Pinpoint the cell where the given text exists, returning its [X, Y] midpoint coordinate. 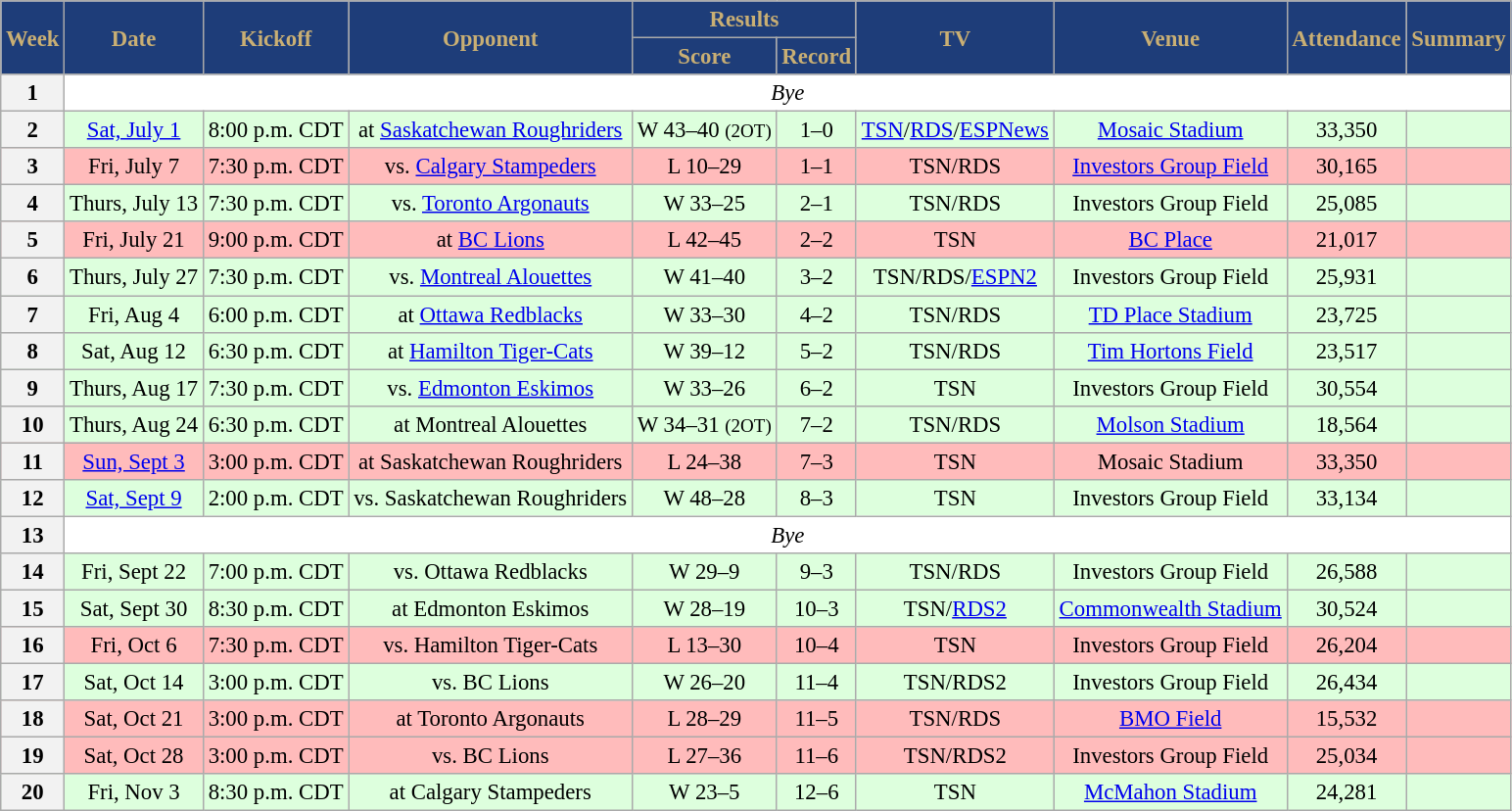
10–3 [817, 608]
at Calgary Stampeders [491, 792]
W 34–31 (2OT) [705, 424]
Commonwealth Stadium [1170, 608]
Sat, Oct 14 [134, 683]
8:00 p.m. CDT [276, 130]
Fri, Nov 3 [134, 792]
Molson Stadium [1170, 424]
at BC Lions [491, 240]
17 [33, 683]
Sat, Sept 9 [134, 499]
Sat, Oct 28 [134, 756]
26,434 [1347, 683]
16 [33, 645]
Attendance [1347, 37]
W 26–20 [705, 683]
W 43–40 (2OT) [705, 130]
at Montreal Alouettes [491, 424]
6–2 [817, 388]
Sun, Sept 3 [134, 461]
Fri, July 21 [134, 240]
11 [33, 461]
W 33–30 [705, 314]
23,517 [1347, 351]
11–5 [817, 719]
7–2 [817, 424]
Thurs, Aug 17 [134, 388]
12 [33, 499]
10–4 [817, 645]
Summary [1459, 37]
Venue [1170, 37]
10 [33, 424]
W 33–26 [705, 388]
5 [33, 240]
30,554 [1347, 388]
W 33–25 [705, 204]
24,281 [1347, 792]
8 [33, 351]
18 [33, 719]
Sat, Aug 12 [134, 351]
vs. Toronto Argonauts [491, 204]
TSN/RDS/ESPN2 [955, 277]
L 24–38 [705, 461]
L 27–36 [705, 756]
W 29–9 [705, 572]
at Ottawa Redblacks [491, 314]
Thurs, Aug 24 [134, 424]
vs. Saskatchewan Roughriders [491, 499]
7 [33, 314]
Results [744, 20]
7:00 p.m. CDT [276, 572]
L 42–45 [705, 240]
7–3 [817, 461]
TV [955, 37]
14 [33, 572]
18,564 [1347, 424]
11–6 [817, 756]
25,085 [1347, 204]
Fri, Aug 4 [134, 314]
W 39–12 [705, 351]
6 [33, 277]
11–4 [817, 683]
8–3 [817, 499]
at Toronto Argonauts [491, 719]
26,588 [1347, 572]
Sat, Oct 21 [134, 719]
30,524 [1347, 608]
2:00 p.m. CDT [276, 499]
BMO Field [1170, 719]
25,034 [1347, 756]
McMahon Stadium [1170, 792]
12–6 [817, 792]
33,134 [1347, 499]
9–3 [817, 572]
9:00 p.m. CDT [276, 240]
19 [33, 756]
13 [33, 535]
Thurs, July 27 [134, 277]
Week [33, 37]
Record [817, 57]
26,204 [1347, 645]
23,725 [1347, 314]
at Edmonton Eskimos [491, 608]
W 23–5 [705, 792]
W 41–40 [705, 277]
BC Place [1170, 240]
Kickoff [276, 37]
Fri, Sept 22 [134, 572]
vs. Edmonton Eskimos [491, 388]
6:00 p.m. CDT [276, 314]
Date [134, 37]
3 [33, 167]
TSN/RDS/ESPNews [955, 130]
4–2 [817, 314]
at Hamilton Tiger-Cats [491, 351]
3–2 [817, 277]
5–2 [817, 351]
L 13–30 [705, 645]
15,532 [1347, 719]
2–1 [817, 204]
15 [33, 608]
21,017 [1347, 240]
9 [33, 388]
2 [33, 130]
1 [33, 93]
Sat, Sept 30 [134, 608]
W 48–28 [705, 499]
Tim Hortons Field [1170, 351]
Fri, Oct 6 [134, 645]
20 [33, 792]
30,165 [1347, 167]
L 28–29 [705, 719]
vs. Montreal Alouettes [491, 277]
4 [33, 204]
Opponent [491, 37]
Sat, July 1 [134, 130]
1–0 [817, 130]
vs. Ottawa Redblacks [491, 572]
2–2 [817, 240]
vs. Hamilton Tiger-Cats [491, 645]
W 28–19 [705, 608]
Fri, July 7 [134, 167]
TD Place Stadium [1170, 314]
L 10–29 [705, 167]
Score [705, 57]
vs. Calgary Stampeders [491, 167]
Thurs, July 13 [134, 204]
1–1 [817, 167]
25,931 [1347, 277]
